Return [X, Y] of the center of cell containing provided text 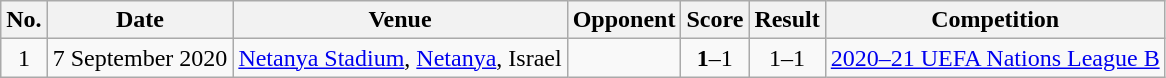
7 September 2020 [140, 58]
Result [787, 20]
2020–21 UEFA Nations League B [995, 58]
No. [24, 20]
Competition [995, 20]
Netanya Stadium, Netanya, Israel [400, 58]
Opponent [624, 20]
Date [140, 20]
1 [24, 58]
Venue [400, 20]
Score [715, 20]
